Identify which cell holds the provided text, then report its [X, Y] central coordinate. 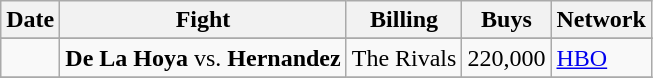
HBO [601, 58]
Fight [203, 20]
Date [30, 20]
Buys [506, 20]
220,000 [506, 58]
De La Hoya vs. Hernandez [203, 58]
The Rivals [404, 58]
Billing [404, 20]
Network [601, 20]
